Identify which cell holds the provided text, then report its [x, y] central coordinate. 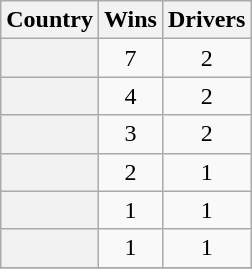
Country [50, 20]
4 [130, 96]
3 [130, 134]
Drivers [206, 20]
7 [130, 58]
Wins [130, 20]
